Identify which cell holds the provided text, then report its [X, Y] central coordinate. 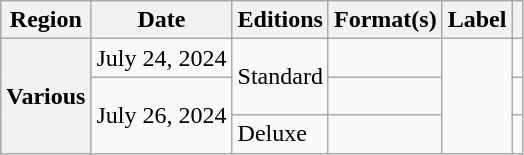
July 26, 2024 [162, 115]
Editions [280, 20]
Format(s) [385, 20]
Label [477, 20]
Deluxe [280, 134]
July 24, 2024 [162, 58]
Region [46, 20]
Date [162, 20]
Various [46, 96]
Standard [280, 77]
